Identify which cell holds the provided text, then report its (X, Y) central coordinate. 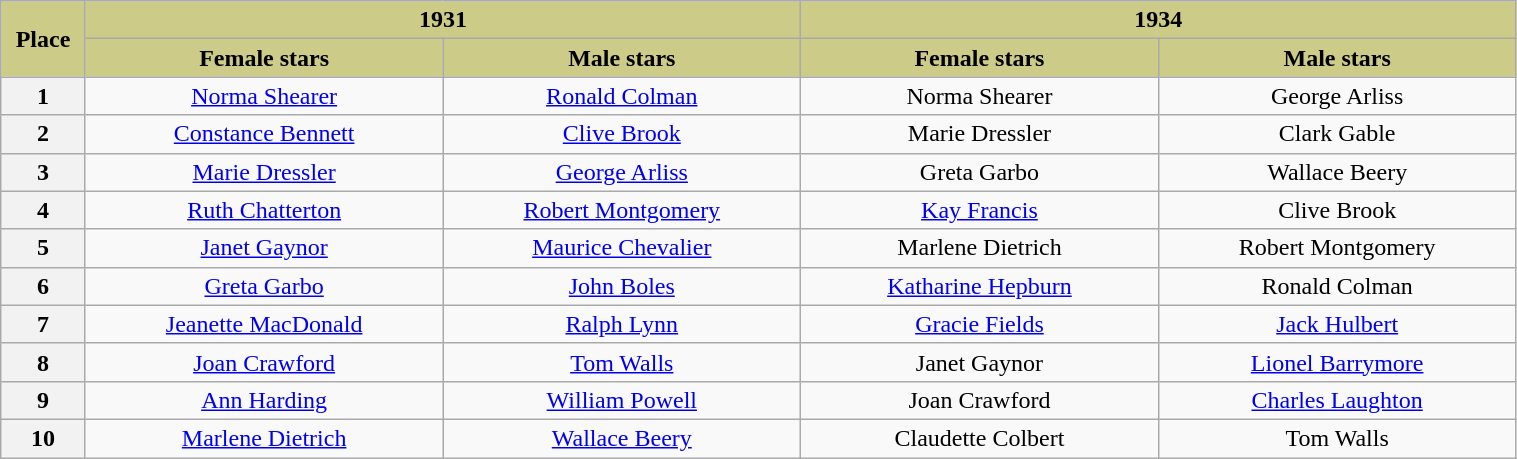
Kay Francis (980, 210)
5 (44, 248)
1 (44, 96)
Ralph Lynn (622, 324)
10 (44, 438)
9 (44, 400)
7 (44, 324)
Maurice Chevalier (622, 248)
3 (44, 172)
Katharine Hepburn (980, 286)
Claudette Colbert (980, 438)
Gracie Fields (980, 324)
Lionel Barrymore (1337, 362)
6 (44, 286)
1931 (442, 20)
Constance Bennett (264, 134)
4 (44, 210)
John Boles (622, 286)
William Powell (622, 400)
8 (44, 362)
Jeanette MacDonald (264, 324)
Clark Gable (1337, 134)
Ruth Chatterton (264, 210)
Place (44, 39)
1934 (1158, 20)
Charles Laughton (1337, 400)
Ann Harding (264, 400)
Jack Hulbert (1337, 324)
2 (44, 134)
